Provide the [X, Y] coordinate of the cell's center where the given text is located.  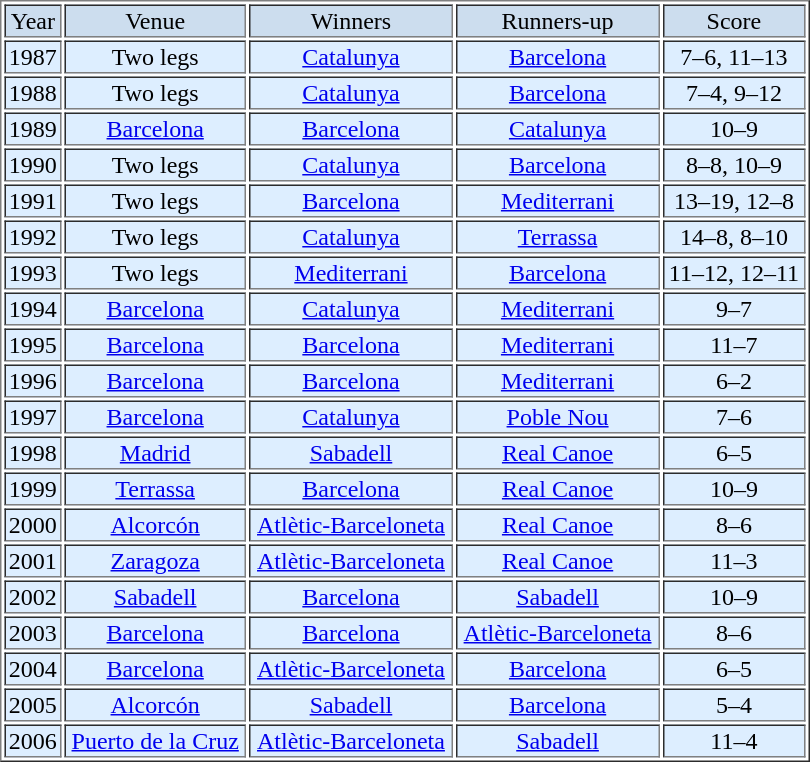
1997 [32, 416]
1990 [32, 164]
8–8, 10–9 [734, 164]
Madrid [155, 452]
1993 [32, 272]
1998 [32, 452]
6–2 [734, 380]
2005 [32, 704]
9–7 [734, 308]
1995 [32, 344]
1996 [32, 380]
Zaragoza [155, 560]
2004 [32, 668]
Winners [351, 20]
7–6, 11–13 [734, 56]
11–7 [734, 344]
1988 [32, 92]
2001 [32, 560]
1989 [32, 128]
1987 [32, 56]
5–4 [734, 704]
7–6 [734, 416]
Puerto de la Cruz [155, 740]
2000 [32, 524]
11–4 [734, 740]
11–12, 12–11 [734, 272]
Runners-up [558, 20]
Venue [155, 20]
2002 [32, 596]
1994 [32, 308]
1999 [32, 488]
2003 [32, 632]
7–4, 9–12 [734, 92]
13–19, 12–8 [734, 200]
14–8, 8–10 [734, 236]
Year [32, 20]
11–3 [734, 560]
Poble Nou [558, 416]
1991 [32, 200]
1992 [32, 236]
2006 [32, 740]
Score [734, 20]
